For the text-containing cell, return its midpoint in (x, y) coordinate format. 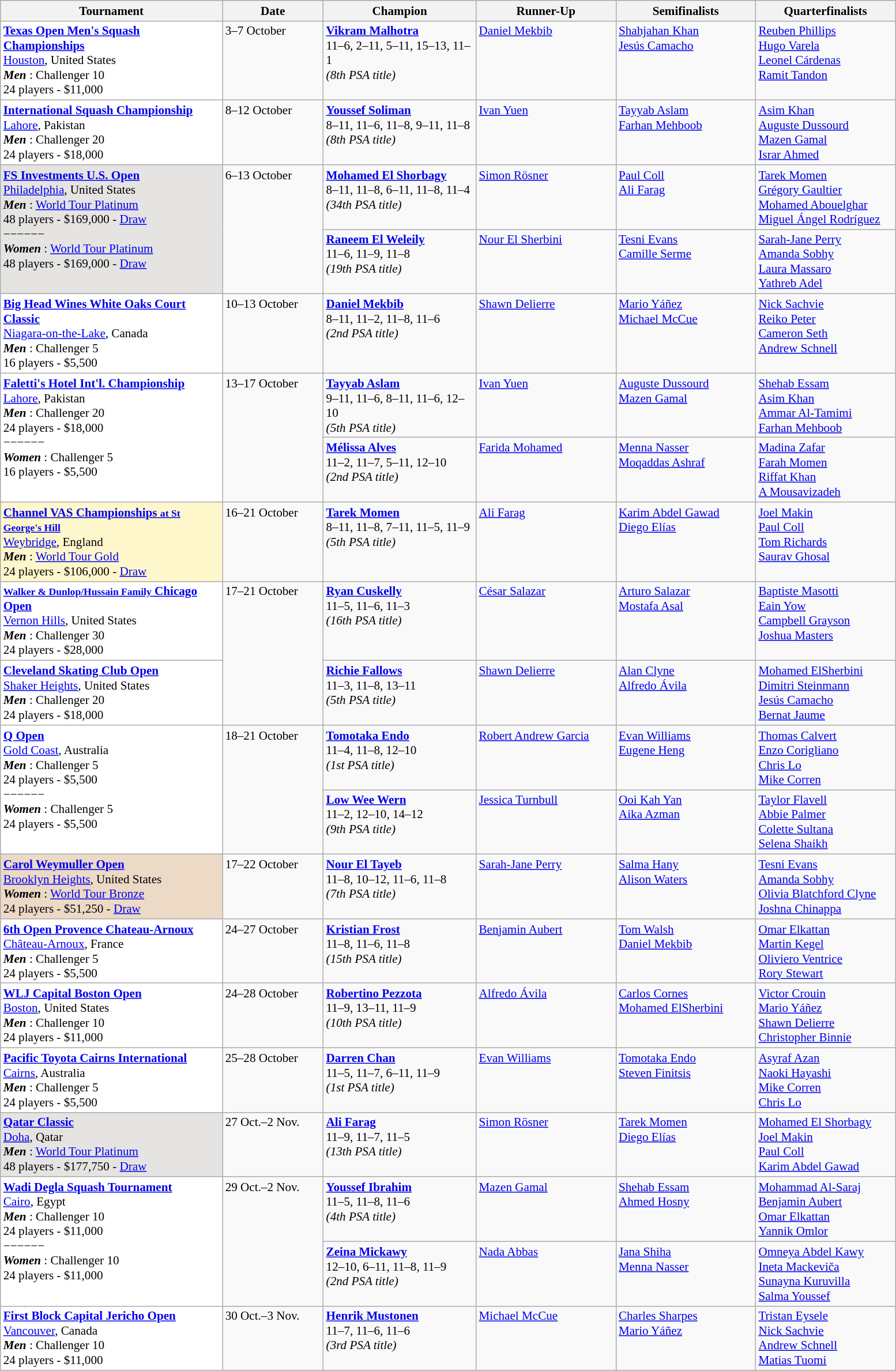
Mario Yáñez Michael McCue (686, 333)
6–13 October (273, 229)
Shahjahan Khan Jesús Camacho (686, 60)
Mohamed El Shorbagy8–11, 11–8, 6–11, 11–8, 11–4(34th PSA title) (400, 197)
Robert Andrew Garcia (546, 758)
Youssef Soliman8–11, 11–6, 11–8, 9–11, 11–8(8th PSA title) (400, 133)
Semifinalists (686, 10)
16–21 October (273, 542)
Date (273, 10)
24–27 October (273, 951)
Nour El Tayeb11–8, 10–12, 11–6, 11–8(7th PSA title) (400, 887)
Evan Williams (546, 1080)
Carol Weymuller Open Brooklyn Heights, United States Women : World Tour Bronze24 players - $51,250 - Draw (112, 887)
Nour El Sherbini (546, 262)
Omneya Abdel Kawy Ineta Mackeviča Sunayna Kuruvilla Salma Youssef (825, 1274)
Tarek Momen Grégory Gaultier Mohamed Abouelghar Miguel Ángel Rodríguez (825, 197)
Taylor Flavell Abbie Palmer Colette Sultana Selena Shaikh (825, 822)
Tomotaka Endo Steven Finitsis (686, 1080)
Big Head Wines White Oaks Court Classic Niagara-on-the-Lake, Canada Men : Challenger 516 players - $5,500 (112, 333)
Farida Mohamed (546, 470)
International Squash Championship Lahore, Pakistan Men : Challenger 2024 players - $18,000 (112, 133)
17–21 October (273, 653)
Mohamed ElSherbini Dimitri Steinmann Jesús Camacho Bernat Jaume (825, 693)
Mohammad Al-Saraj Benjamin Aubert Omar Elkattan Yannik Omlor (825, 1209)
Carlos Cornes Mohamed ElSherbini (686, 1015)
Low Wee Wern11–2, 12–10, 14–12(9th PSA title) (400, 822)
Quarterfinalists (825, 10)
Auguste Dussourd Mazen Gamal (686, 405)
29 Oct.–2 Nov. (273, 1241)
Jana Shiha Menna Nasser (686, 1274)
Karim Abdel Gawad Diego Elías (686, 542)
WLJ Capital Boston Open Boston, United States Men : Challenger 1024 players - $11,000 (112, 1015)
César Salazar (546, 620)
Arturo Salazar Mostafa Asal (686, 620)
Charles Sharpes Mario Yáñez (686, 1338)
Victor Crouin Mario Yáñez Shawn Delierre Christopher Binnie (825, 1015)
Runner-Up (546, 10)
Tesni Evans Amanda Sobhy Olivia Blatchford Clyne Joshna Chinappa (825, 887)
17–22 October (273, 887)
Vikram Malhotra11–6, 2–11, 5–11, 15–13, 11–1(8th PSA title) (400, 60)
Sarah-Jane Perry Amanda Sobhy Laura Massaro Yathreb Adel (825, 262)
Michael McCue (546, 1338)
Tayyab Aslam9–11, 11–6, 8–11, 11–6, 12–10(5th PSA title) (400, 405)
Daniel Mekbib8–11, 11–2, 11–8, 11–6(2nd PSA title) (400, 333)
6th Open Provence Chateau-Arnoux Château-Arnoux, France Men : Challenger 524 players - $5,500 (112, 951)
Alfredo Ávila (546, 1015)
Jessica Turnbull (546, 822)
Pacific Toyota Cairns International Cairns, Australia Men : Challenger 524 players - $5,500 (112, 1080)
Tomotaka Endo11–4, 11–8, 12–10(1st PSA title) (400, 758)
Shehab Essam Ahmed Hosny (686, 1209)
Mélissa Alves11–2, 11–7, 5–11, 12–10(2nd PSA title) (400, 470)
Ryan Cuskelly11–5, 11–6, 11–3(16th PSA title) (400, 620)
Sarah-Jane Perry (546, 887)
First Block Capital Jericho Open Vancouver, Canada Men : Challenger 1024 players - $11,000 (112, 1338)
Reuben Phillips Hugo Varela Leonel Cárdenas Ramit Tandon (825, 60)
Darren Chan11–5, 11–7, 6–11, 11–9(1st PSA title) (400, 1080)
Qatar Classic Doha, Qatar Men : World Tour Platinum48 players - $177,750 - Draw (112, 1144)
Baptiste Masotti Eain Yow Campbell Grayson Joshua Masters (825, 620)
10–13 October (273, 333)
Madina Zafar Farah Momen Riffat Khan A Mousavizadeh (825, 470)
Daniel Mekbib (546, 60)
Evan Williams Eugene Heng (686, 758)
13–17 October (273, 438)
Champion (400, 10)
Mohamed El Shorbagy Joel Makin Paul Coll Karim Abdel Gawad (825, 1144)
Omar Elkattan Martin Kegel Oliviero Ventrice Rory Stewart (825, 951)
Wadi Degla Squash Tournament Cairo, Egypt Men : Challenger 1024 players - $11,000−−−−−− Women : Challenger 1024 players - $11,000 (112, 1241)
Joel Makin Paul Coll Tom Richards Saurav Ghosal (825, 542)
Tarek Momen8–11, 11–8, 7–11, 11–5, 11–9(5th PSA title) (400, 542)
Ali Farag11–9, 11–7, 11–5(13th PSA title) (400, 1144)
Ooi Kah Yan Aika Azman (686, 822)
Salma Hany Alison Waters (686, 887)
Walker & Dunlop/Hussain Family Chicago Open Vernon Hills, United States Men : Challenger 3024 players - $28,000 (112, 620)
Asyraf Azan Naoki Hayashi Mike Corren Chris Lo (825, 1080)
Cleveland Skating Club Open Shaker Heights, United States Men : Challenger 2024 players - $18,000 (112, 693)
24–28 October (273, 1015)
Shehab Essam Asim Khan Ammar Al-Tamimi Farhan Mehboob (825, 405)
Ali Farag (546, 542)
Richie Fallows11–3, 11–8, 13–11(5th PSA title) (400, 693)
Alan Clyne Alfredo Ávila (686, 693)
Mazen Gamal (546, 1209)
Raneem El Weleily11–6, 11–9, 11–8(19th PSA title) (400, 262)
Tarek Momen Diego Elías (686, 1144)
Paul Coll Ali Farag (686, 197)
8–12 October (273, 133)
Thomas Calvert Enzo Corigliano Chris Lo Mike Corren (825, 758)
3–7 October (273, 60)
Channel VAS Championships at St George's Hill Weybridge, England Men : World Tour Gold24 players - $106,000 - Draw (112, 542)
Zeina Mickawy12–10, 6–11, 11–8, 11–9(2nd PSA title) (400, 1274)
Nick Sachvie Reiko Peter Cameron Seth Andrew Schnell (825, 333)
Asim Khan Auguste Dussourd Mazen Gamal Israr Ahmed (825, 133)
27 Oct.–2 Nov. (273, 1144)
Nada Abbas (546, 1274)
25–28 October (273, 1080)
Tesni Evans Camille Serme (686, 262)
Menna Nasser Moqaddas Ashraf (686, 470)
Tayyab Aslam Farhan Mehboob (686, 133)
Henrik Mustonen11–7, 11–6, 11–6(3rd PSA title) (400, 1338)
Tristan Eysele Nick Sachvie Andrew Schnell Matias Tuomi (825, 1338)
Kristian Frost11–8, 11–6, 11–8(15th PSA title) (400, 951)
30 Oct.–3 Nov. (273, 1338)
Texas Open Men's Squash Championships Houston, United States Men : Challenger 1024 players - $11,000 (112, 60)
Youssef Ibrahim11–5, 11–8, 11–6(4th PSA title) (400, 1209)
18–21 October (273, 790)
Tournament (112, 10)
Q Open Gold Coast, Australia Men : Challenger 524 players - $5,500−−−−−− Women : Challenger 524 players - $5,500 (112, 790)
Benjamin Aubert (546, 951)
Faletti's Hotel Int'l. Championship Lahore, Pakistan Men : Challenger 2024 players - $18,000−−−−−− Women : Challenger 516 players - $5,500 (112, 438)
Tom Walsh Daniel Mekbib (686, 951)
Robertino Pezzota11–9, 13–11, 11–9(10th PSA title) (400, 1015)
